Determine the [x, y] coordinate at the center of the cell enclosing the given text.  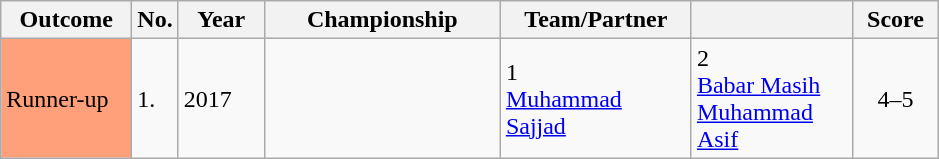
No. [155, 20]
Runner-up [66, 98]
Score [895, 20]
1Muhammad Sajjad [596, 98]
1. [155, 98]
Championship [382, 20]
Team/Partner [596, 20]
2017 [221, 98]
4–5 [895, 98]
2Babar MasihMuhammad Asif [772, 98]
Year [221, 20]
Outcome [66, 20]
